Scan for the cell matching the given text and deliver its [x, y] coordinate at center. 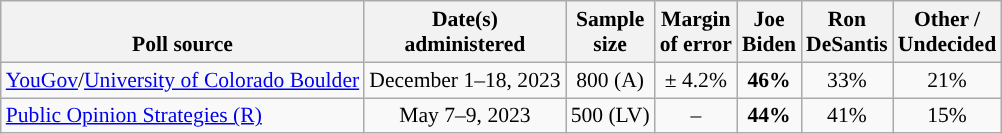
44% [769, 116]
JoeBiden [769, 32]
YouGov/University of Colorado Boulder [182, 80]
Other /Undecided [947, 32]
33% [847, 80]
Samplesize [610, 32]
Marginof error [696, 32]
RonDeSantis [847, 32]
± 4.2% [696, 80]
15% [947, 116]
800 (A) [610, 80]
December 1–18, 2023 [464, 80]
41% [847, 116]
Public Opinion Strategies (R) [182, 116]
– [696, 116]
Date(s)administered [464, 32]
500 (LV) [610, 116]
21% [947, 80]
46% [769, 80]
May 7–9, 2023 [464, 116]
Poll source [182, 32]
